Extract the (X, Y) coordinate from the center of the cell holding the provided text.  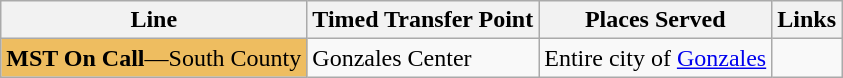
Entire city of Gonzales (656, 58)
MST On Call—South County (154, 58)
Places Served (656, 20)
Links (807, 20)
Line (154, 20)
Gonzales Center (423, 58)
Timed Transfer Point (423, 20)
